For the text-containing cell, return its midpoint in (X, Y) coordinate format. 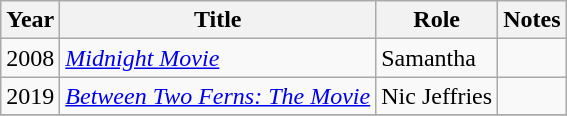
Samantha (437, 58)
Between Two Ferns: The Movie (218, 96)
Role (437, 20)
Year (30, 20)
Title (218, 20)
Notes (532, 20)
Midnight Movie (218, 58)
2008 (30, 58)
2019 (30, 96)
Nic Jeffries (437, 96)
